Provide the [x, y] coordinate of the cell's center where the given text is located.  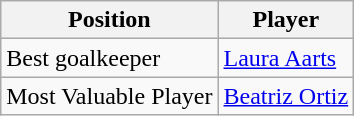
Best goalkeeper [110, 58]
Player [286, 20]
Most Valuable Player [110, 96]
Beatriz Ortiz [286, 96]
Position [110, 20]
Laura Aarts [286, 58]
